Extract the (x, y) coordinate from the center of the cell holding the provided text.  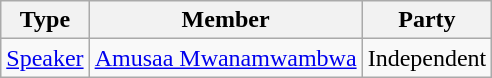
Amusaa Mwanamwambwa (226, 58)
Independent (427, 58)
Type (45, 20)
Speaker (45, 58)
Party (427, 20)
Member (226, 20)
